Provide the (X, Y) coordinate of the cell's center where the given text is located.  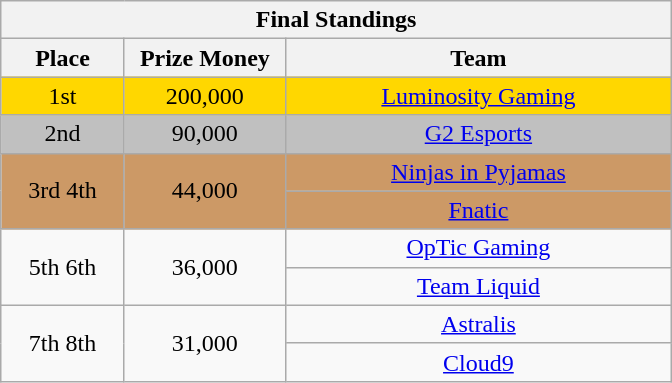
Ninjas in Pyjamas (478, 172)
Team (478, 58)
200,000 (204, 96)
36,000 (204, 267)
90,000 (204, 134)
31,000 (204, 343)
OpTic Gaming (478, 248)
Team Liquid (478, 286)
Astralis (478, 324)
3rd 4th (63, 191)
5th 6th (63, 267)
G2 Esports (478, 134)
Final Standings (336, 20)
7th 8th (63, 343)
Prize Money (204, 58)
1st (63, 96)
Place (63, 58)
2nd (63, 134)
Fnatic (478, 210)
44,000 (204, 191)
Cloud9 (478, 362)
Luminosity Gaming (478, 96)
